Extract the (X, Y) coordinate from the center of the cell holding the provided text.  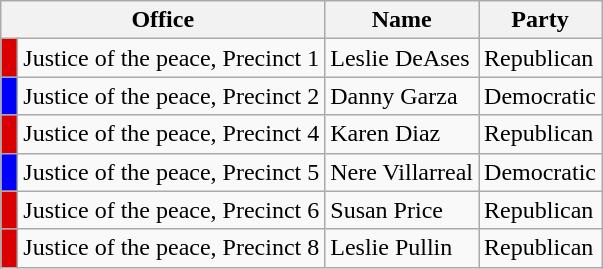
Justice of the peace, Precinct 5 (172, 172)
Justice of the peace, Precinct 6 (172, 210)
Susan Price (402, 210)
Danny Garza (402, 96)
Leslie Pullin (402, 248)
Justice of the peace, Precinct 1 (172, 58)
Nere Villarreal (402, 172)
Justice of the peace, Precinct 2 (172, 96)
Party (540, 20)
Justice of the peace, Precinct 8 (172, 248)
Justice of the peace, Precinct 4 (172, 134)
Karen Diaz (402, 134)
Name (402, 20)
Office (163, 20)
Leslie DeAses (402, 58)
